Provide the (X, Y) coordinate of the cell's center where the given text is located.  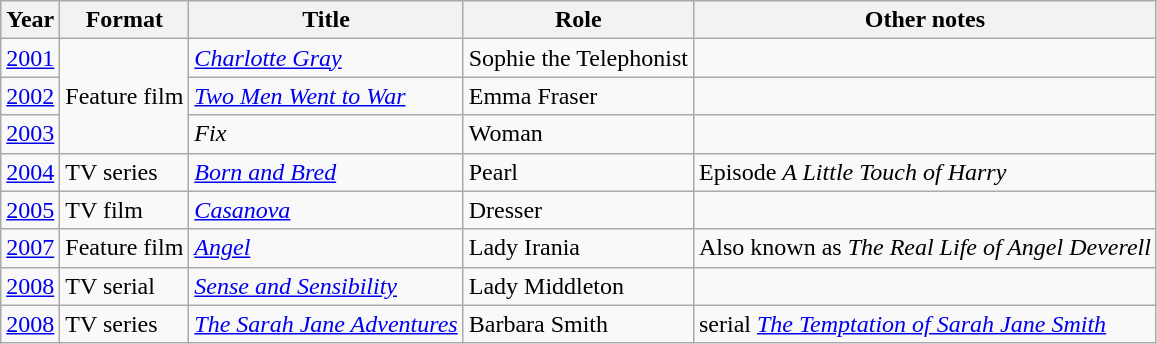
The Sarah Jane Adventures (326, 324)
serial The Temptation of Sarah Jane Smith (924, 324)
TV serial (124, 286)
Dresser (578, 210)
Sense and Sensibility (326, 286)
Also known as The Real Life of Angel Deverell (924, 248)
Other notes (924, 20)
Lady Irania (578, 248)
2007 (30, 248)
2004 (30, 172)
Role (578, 20)
Format (124, 20)
Casanova (326, 210)
Fix (326, 134)
2005 (30, 210)
Sophie the Telephonist (578, 58)
Title (326, 20)
TV film (124, 210)
Angel (326, 248)
Charlotte Gray (326, 58)
2003 (30, 134)
Year (30, 20)
Born and Bred (326, 172)
2002 (30, 96)
Two Men Went to War (326, 96)
2001 (30, 58)
Woman (578, 134)
Lady Middleton (578, 286)
Barbara Smith (578, 324)
Emma Fraser (578, 96)
Pearl (578, 172)
Episode A Little Touch of Harry (924, 172)
